Capture the cell that displays the provided text and extract its [X, Y] central coordinate. 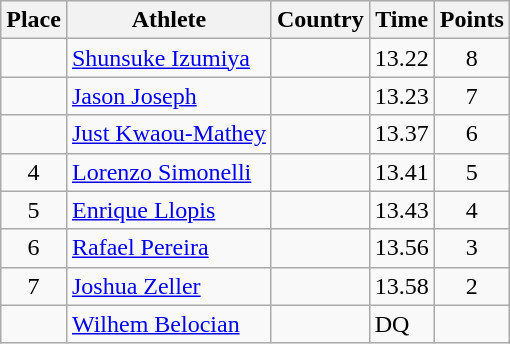
2 [472, 286]
DQ [402, 324]
13.56 [402, 248]
13.37 [402, 134]
Athlete [168, 20]
Rafael Pereira [168, 248]
13.22 [402, 58]
Jason Joseph [168, 96]
Just Kwaou-Mathey [168, 134]
13.41 [402, 172]
8 [472, 58]
Place [34, 20]
Wilhem Belocian [168, 324]
13.23 [402, 96]
Enrique Llopis [168, 210]
Country [320, 20]
Time [402, 20]
13.43 [402, 210]
Points [472, 20]
Lorenzo Simonelli [168, 172]
Joshua Zeller [168, 286]
3 [472, 248]
Shunsuke Izumiya [168, 58]
13.58 [402, 286]
